Find where the given text appears and provide that cell's center as (X, Y) coordinate. 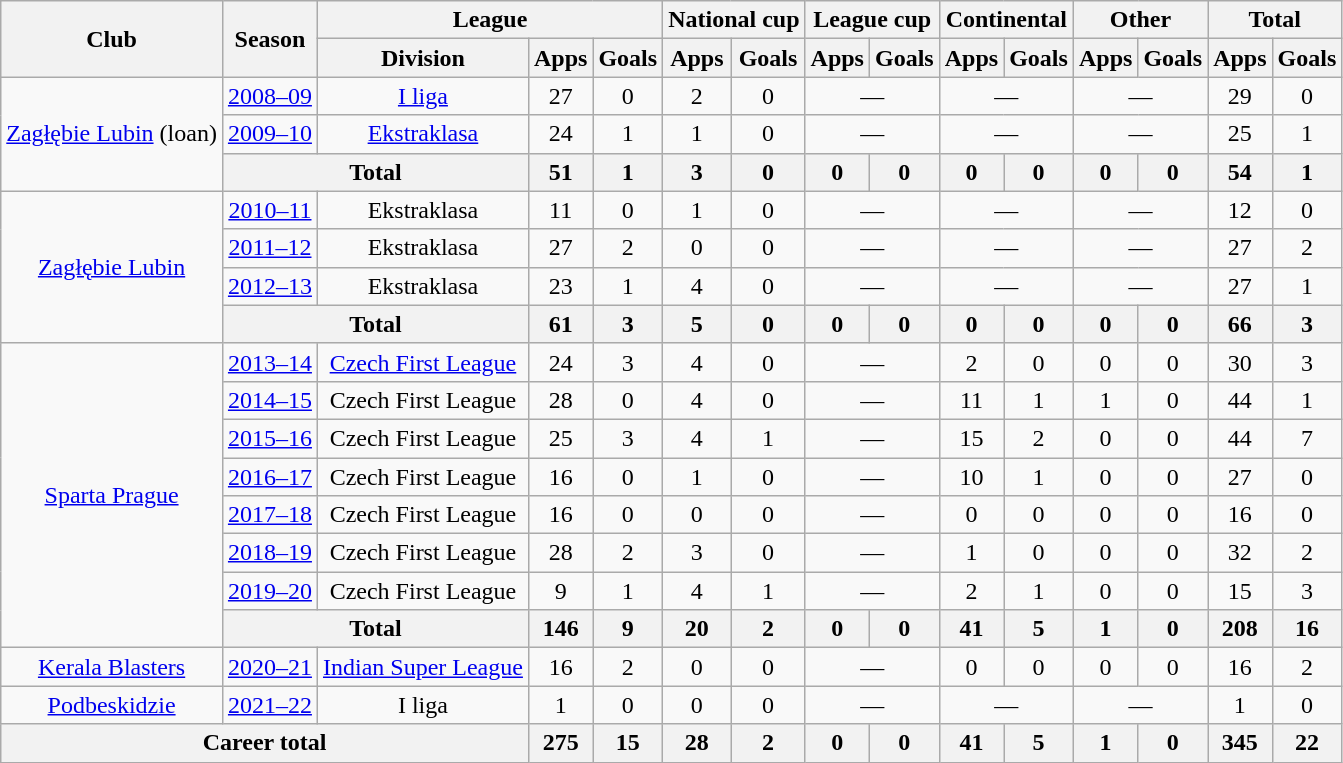
Club (112, 39)
345 (1240, 743)
66 (1240, 324)
7 (1307, 438)
Indian Super League (422, 667)
32 (1240, 553)
2013–14 (270, 362)
Zagłębie Lubin (loan) (112, 134)
2020–21 (270, 667)
10 (971, 477)
2018–19 (270, 553)
Zagłębie Lubin (112, 267)
2021–22 (270, 705)
Season (270, 39)
Sparta Prague (112, 495)
League (490, 20)
2009–10 (270, 134)
22 (1307, 743)
National cup (734, 20)
54 (1240, 172)
12 (1240, 210)
Continental (1006, 20)
League cup (872, 20)
275 (560, 743)
2011–12 (270, 248)
Kerala Blasters (112, 667)
29 (1240, 96)
2015–16 (270, 438)
208 (1240, 629)
2016–17 (270, 477)
51 (560, 172)
61 (560, 324)
2010–11 (270, 210)
2014–15 (270, 400)
Division (422, 58)
Career total (265, 743)
Podbeskidzie (112, 705)
2017–18 (270, 515)
23 (560, 286)
2019–20 (270, 591)
2012–13 (270, 286)
30 (1240, 362)
Other (1140, 20)
146 (560, 629)
20 (697, 629)
2008–09 (270, 96)
